Determine the [x, y] coordinate at the center of the cell enclosing the given text.  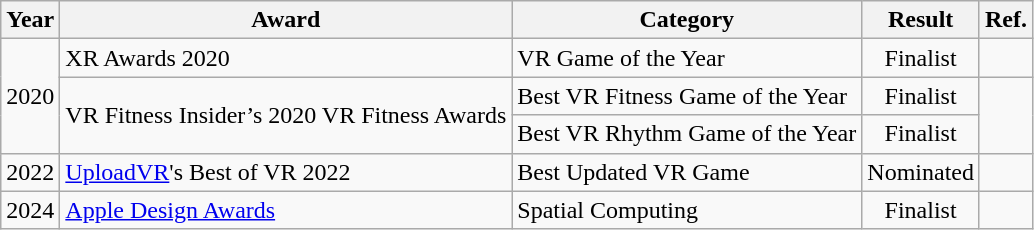
VR Game of the Year [687, 58]
Result [921, 20]
UploadVR's Best of VR 2022 [286, 172]
Best Updated VR Game [687, 172]
Year [30, 20]
Apple Design Awards [286, 210]
Award [286, 20]
Best VR Fitness Game of the Year [687, 96]
VR Fitness Insider’s 2020 VR Fitness Awards [286, 115]
2024 [30, 210]
XR Awards 2020 [286, 58]
Category [687, 20]
Ref. [1006, 20]
Nominated [921, 172]
2020 [30, 96]
2022 [30, 172]
Best VR Rhythm Game of the Year [687, 134]
Spatial Computing [687, 210]
